From the cell containing the given text, extract its center point as [x, y] coordinate. 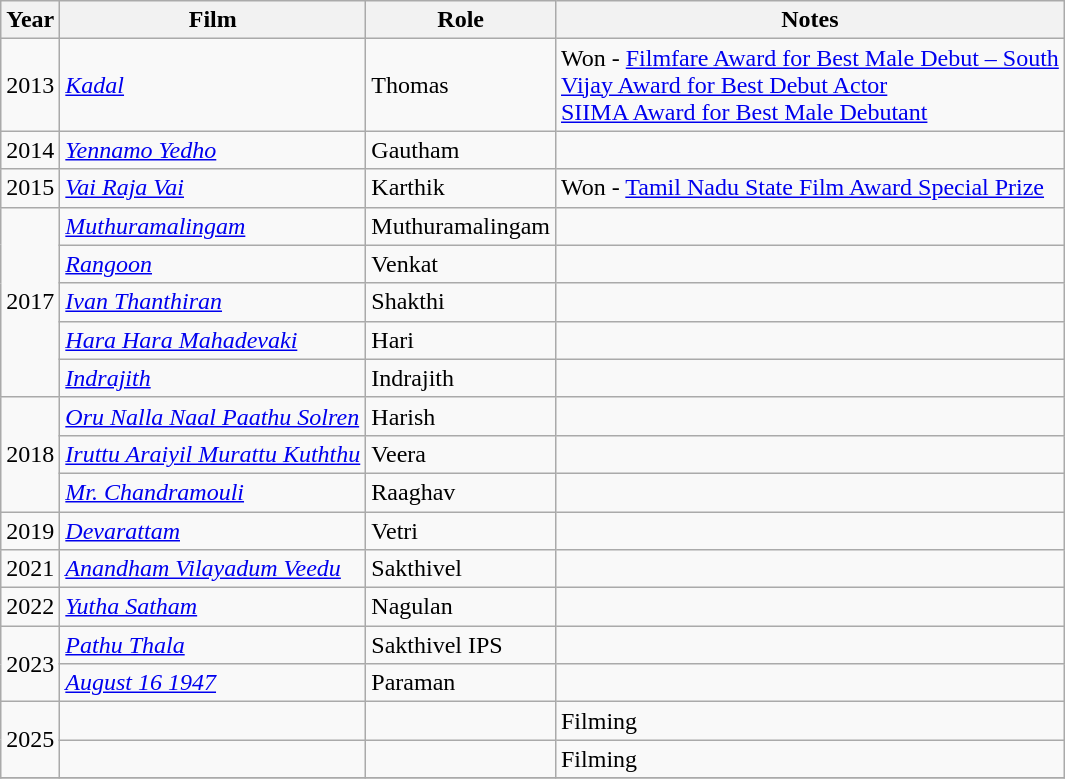
Hara Hara Mahadevaki [213, 340]
Ivan Thanthiran [213, 302]
2017 [30, 302]
2018 [30, 454]
Sakthivel [461, 569]
2019 [30, 531]
Raaghav [461, 492]
Role [461, 20]
Venkat [461, 264]
Oru Nalla Naal Paathu Solren [213, 416]
August 16 1947 [213, 683]
Sakthivel IPS [461, 645]
Yennamo Yedho [213, 150]
Iruttu Araiyil Murattu Kuththu [213, 454]
Anandham Vilayadum Veedu [213, 569]
Thomas [461, 85]
Pathu Thala [213, 645]
Film [213, 20]
Mr. Chandramouli [213, 492]
2013 [30, 85]
Devarattam [213, 531]
Shakthi [461, 302]
2021 [30, 569]
Yutha Satham [213, 607]
Vai Raja Vai [213, 188]
Won - Tamil Nadu State Film Award Special Prize [810, 188]
Paraman [461, 683]
Harish [461, 416]
2014 [30, 150]
Kadal [213, 85]
Won - Filmfare Award for Best Male Debut – SouthVijay Award for Best Debut ActorSIIMA Award for Best Male Debutant [810, 85]
Nagulan [461, 607]
Gautham [461, 150]
2023 [30, 664]
2022 [30, 607]
Rangoon [213, 264]
2025 [30, 740]
Karthik [461, 188]
2015 [30, 188]
Year [30, 20]
Notes [810, 20]
Veera [461, 454]
Vetri [461, 531]
Hari [461, 340]
